Pinpoint the cell where the given text exists, returning its [x, y] midpoint coordinate. 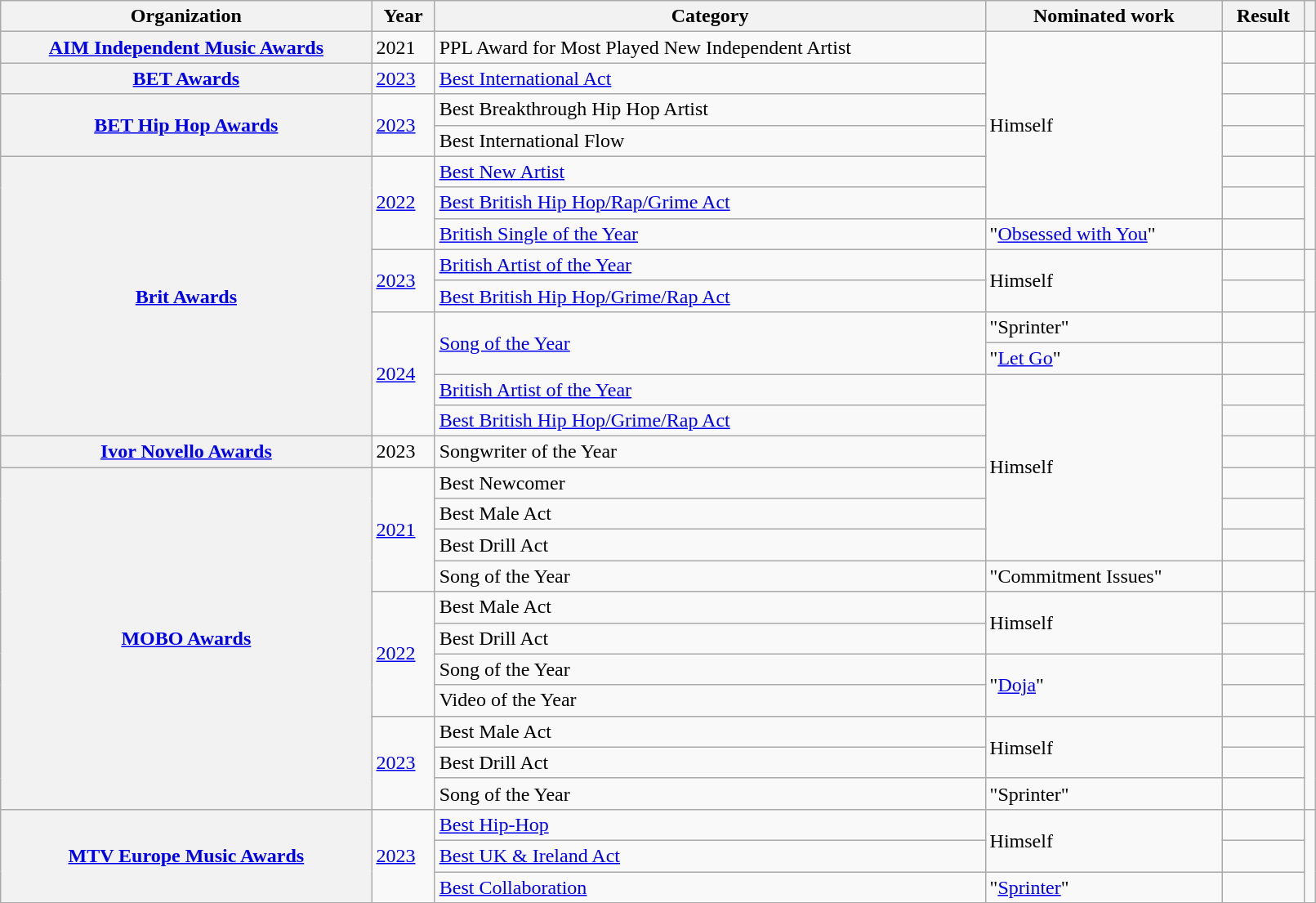
BET Hip Hop Awards [186, 125]
Best International Act [710, 78]
British Single of the Year [710, 234]
Best UK & Ireland Act [710, 856]
Category [710, 16]
Best New Artist [710, 172]
PPL Award for Most Played New Independent Artist [710, 47]
Result [1263, 16]
BET Awards [186, 78]
AIM Independent Music Awards [186, 47]
Best Newcomer [710, 483]
Video of the Year [710, 700]
MOBO Awards [186, 639]
Brit Awards [186, 296]
"Commitment Issues" [1104, 576]
Organization [186, 16]
"Doja" [1104, 685]
Nominated work [1104, 16]
Best Collaboration [710, 887]
Best Breakthrough Hip Hop Artist [710, 110]
Best Hip-Hop [710, 825]
2024 [404, 373]
Best British Hip Hop/Rap/Grime Act [710, 203]
"Let Go" [1104, 358]
MTV Europe Music Awards [186, 856]
Ivor Novello Awards [186, 452]
Best International Flow [710, 141]
"Obsessed with You" [1104, 234]
Songwriter of the Year [710, 452]
Year [404, 16]
